From the cell containing the given text, extract its center point as [x, y] coordinate. 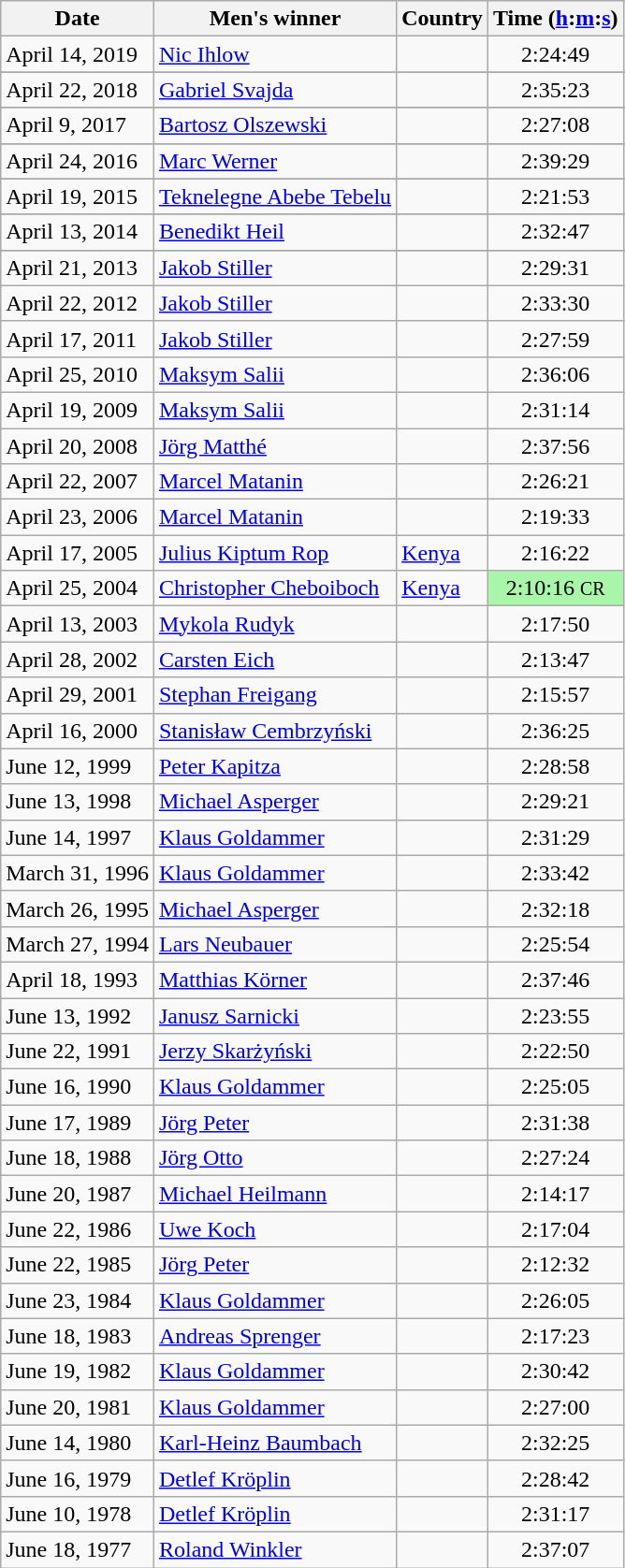
2:35:23 [556, 90]
2:28:58 [556, 766]
April 22, 2018 [78, 90]
2:39:29 [556, 161]
June 20, 1987 [78, 1194]
2:37:56 [556, 446]
Uwe Koch [275, 1229]
2:22:50 [556, 1052]
June 13, 1992 [78, 1015]
April 9, 2017 [78, 125]
April 19, 2015 [78, 196]
June 19, 1982 [78, 1372]
June 10, 1978 [78, 1514]
2:17:50 [556, 624]
2:27:24 [556, 1158]
Benedikt Heil [275, 232]
Gabriel Svajda [275, 90]
Nic Ihlow [275, 54]
2:17:23 [556, 1336]
2:15:57 [556, 695]
June 13, 1998 [78, 802]
March 27, 1994 [78, 944]
April 22, 2012 [78, 303]
April 22, 2007 [78, 482]
2:21:53 [556, 196]
2:13:47 [556, 660]
Jörg Otto [275, 1158]
April 20, 2008 [78, 446]
June 22, 1986 [78, 1229]
April 17, 2005 [78, 553]
Janusz Sarnicki [275, 1015]
Peter Kapitza [275, 766]
2:17:04 [556, 1229]
April 25, 2004 [78, 588]
June 12, 1999 [78, 766]
2:36:25 [556, 731]
June 14, 1997 [78, 837]
2:25:54 [556, 944]
June 18, 1977 [78, 1549]
Date [78, 19]
2:23:55 [556, 1015]
2:31:38 [556, 1123]
Christopher Cheboiboch [275, 588]
Lars Neubauer [275, 944]
2:12:32 [556, 1265]
2:32:18 [556, 908]
April 25, 2010 [78, 374]
April 19, 2009 [78, 410]
April 21, 2013 [78, 268]
April 13, 2003 [78, 624]
April 13, 2014 [78, 232]
Time (h:m:s) [556, 19]
Karl-Heinz Baumbach [275, 1443]
Bartosz Olszewski [275, 125]
2:31:29 [556, 837]
Men's winner [275, 19]
June 23, 1984 [78, 1300]
June 16, 1990 [78, 1087]
Roland Winkler [275, 1549]
2:16:22 [556, 553]
March 26, 1995 [78, 908]
2:29:21 [556, 802]
2:19:33 [556, 517]
2:32:47 [556, 232]
March 31, 1996 [78, 873]
2:33:42 [556, 873]
June 14, 1980 [78, 1443]
Julius Kiptum Rop [275, 553]
April 23, 2006 [78, 517]
Carsten Eich [275, 660]
2:30:42 [556, 1372]
June 22, 1991 [78, 1052]
2:33:30 [556, 303]
2:26:21 [556, 482]
Jörg Matthé [275, 446]
April 17, 2011 [78, 339]
June 18, 1988 [78, 1158]
June 17, 1989 [78, 1123]
2:27:08 [556, 125]
2:25:05 [556, 1087]
June 16, 1979 [78, 1478]
Jerzy Skarżyński [275, 1052]
April 18, 1993 [78, 980]
2:31:14 [556, 410]
Andreas Sprenger [275, 1336]
2:27:59 [556, 339]
Stanisław Cembrzyński [275, 731]
June 22, 1985 [78, 1265]
2:37:07 [556, 1549]
2:29:31 [556, 268]
2:36:06 [556, 374]
Matthias Körner [275, 980]
2:24:49 [556, 54]
2:10:16 CR [556, 588]
Country [443, 19]
2:31:17 [556, 1514]
2:14:17 [556, 1194]
2:26:05 [556, 1300]
Stephan Freigang [275, 695]
Michael Heilmann [275, 1194]
April 14, 2019 [78, 54]
April 29, 2001 [78, 695]
April 24, 2016 [78, 161]
June 18, 1983 [78, 1336]
Marc Werner [275, 161]
April 28, 2002 [78, 660]
2:37:46 [556, 980]
June 20, 1981 [78, 1407]
2:28:42 [556, 1478]
Mykola Rudyk [275, 624]
Teknelegne Abebe Tebelu [275, 196]
2:32:25 [556, 1443]
2:27:00 [556, 1407]
April 16, 2000 [78, 731]
